Return [X, Y] of the center of cell containing provided text 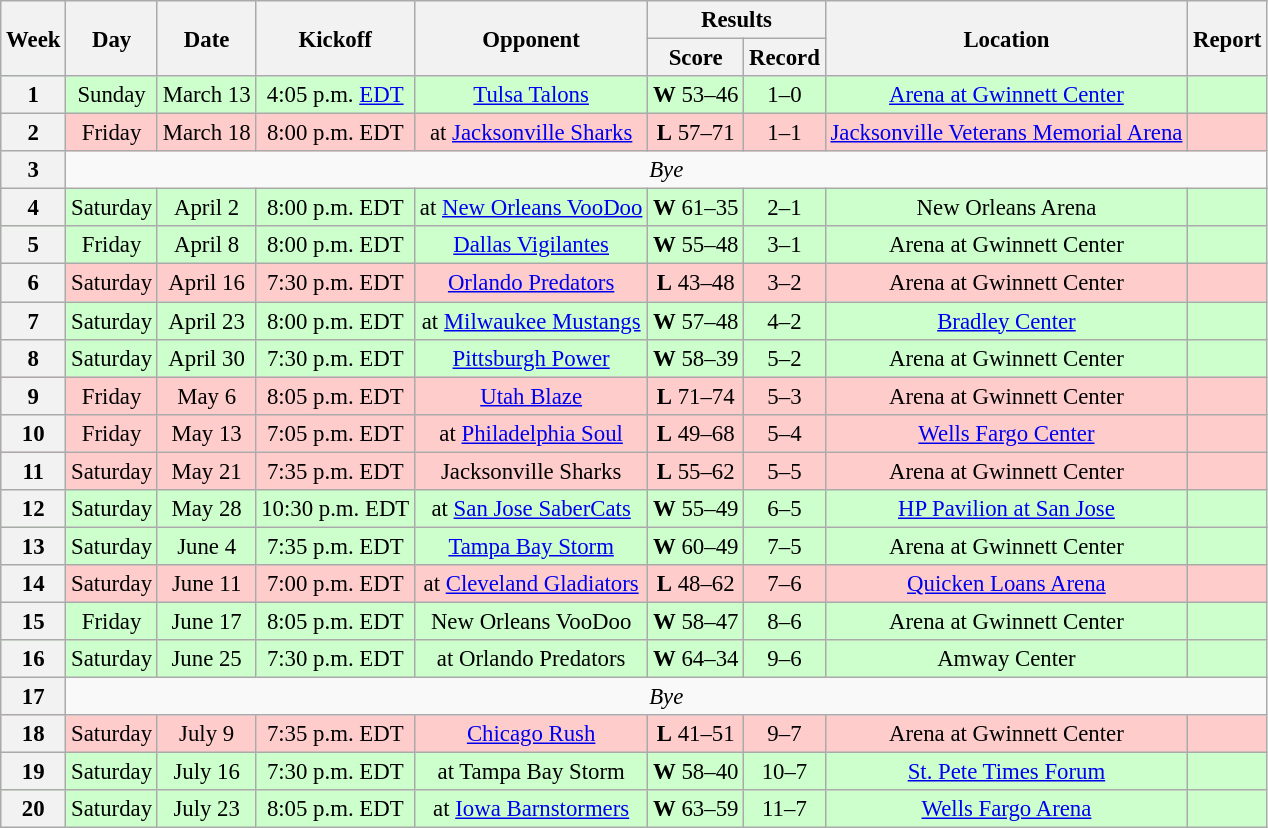
Day [112, 38]
New Orleans VooDoo [532, 621]
at Iowa Barnstormers [532, 809]
April 30 [206, 358]
1–1 [784, 133]
May 6 [206, 396]
at Cleveland Gladiators [532, 584]
L 41–51 [696, 734]
W 58–47 [696, 621]
Score [696, 58]
Report [1228, 38]
2–1 [784, 208]
7–6 [784, 584]
11 [34, 471]
Sunday [112, 95]
1 [34, 95]
July 23 [206, 809]
9–6 [784, 659]
Orlando Predators [532, 283]
April 23 [206, 321]
Bradley Center [1006, 321]
14 [34, 584]
8 [34, 358]
Location [1006, 38]
May 21 [206, 471]
at San Jose SaberCats [532, 509]
L 71–74 [696, 396]
W 58–39 [696, 358]
9 [34, 396]
March 13 [206, 95]
W 55–49 [696, 509]
St. Pete Times Forum [1006, 772]
Amway Center [1006, 659]
W 64–34 [696, 659]
13 [34, 546]
18 [34, 734]
May 13 [206, 433]
Opponent [532, 38]
Results [736, 20]
at Milwaukee Mustangs [532, 321]
Tulsa Talons [532, 95]
10:30 p.m. EDT [336, 509]
at Tampa Bay Storm [532, 772]
Wells Fargo Arena [1006, 809]
12 [34, 509]
7 [34, 321]
5–2 [784, 358]
1–0 [784, 95]
April 16 [206, 283]
June 4 [206, 546]
7:05 p.m. EDT [336, 433]
at Philadelphia Soul [532, 433]
3–1 [784, 245]
7:00 p.m. EDT [336, 584]
Wells Fargo Center [1006, 433]
Jacksonville Sharks [532, 471]
New Orleans Arena [1006, 208]
HP Pavilion at San Jose [1006, 509]
10 [34, 433]
Utah Blaze [532, 396]
W 57–48 [696, 321]
Pittsburgh Power [532, 358]
9–7 [784, 734]
20 [34, 809]
11–7 [784, 809]
at Orlando Predators [532, 659]
Record [784, 58]
June 17 [206, 621]
L 57–71 [696, 133]
15 [34, 621]
10–7 [784, 772]
6 [34, 283]
5–5 [784, 471]
3 [34, 170]
W 58–40 [696, 772]
at New Orleans VooDoo [532, 208]
Kickoff [336, 38]
6–5 [784, 509]
5–3 [784, 396]
L 48–62 [696, 584]
April 2 [206, 208]
5 [34, 245]
4–2 [784, 321]
19 [34, 772]
March 18 [206, 133]
Jacksonville Veterans Memorial Arena [1006, 133]
Chicago Rush [532, 734]
Week [34, 38]
April 8 [206, 245]
June 25 [206, 659]
W 53–46 [696, 95]
Date [206, 38]
17 [34, 697]
W 61–35 [696, 208]
4 [34, 208]
Tampa Bay Storm [532, 546]
8–6 [784, 621]
at Jacksonville Sharks [532, 133]
May 28 [206, 509]
16 [34, 659]
Quicken Loans Arena [1006, 584]
7–5 [784, 546]
July 9 [206, 734]
L 55–62 [696, 471]
L 49–68 [696, 433]
L 43–48 [696, 283]
Dallas Vigilantes [532, 245]
2 [34, 133]
W 60–49 [696, 546]
3–2 [784, 283]
4:05 p.m. EDT [336, 95]
June 11 [206, 584]
W 63–59 [696, 809]
W 55–48 [696, 245]
5–4 [784, 433]
July 16 [206, 772]
